From the cell containing the given text, extract its center point as [X, Y] coordinate. 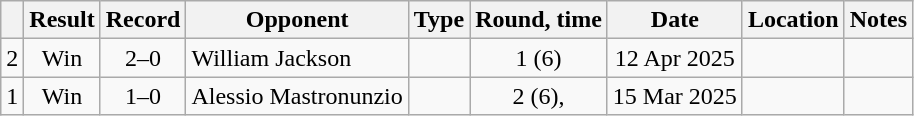
Opponent [297, 20]
1 (6) [539, 58]
Alessio Mastronunzio [297, 96]
Type [438, 20]
1–0 [143, 96]
Notes [878, 20]
William Jackson [297, 58]
Location [793, 20]
1 [12, 96]
2–0 [143, 58]
12 Apr 2025 [674, 58]
Date [674, 20]
15 Mar 2025 [674, 96]
Round, time [539, 20]
Result [62, 20]
2 [12, 58]
2 (6), [539, 96]
Record [143, 20]
